Search for the cell housing the specified text and yield its [x, y] center coordinate. 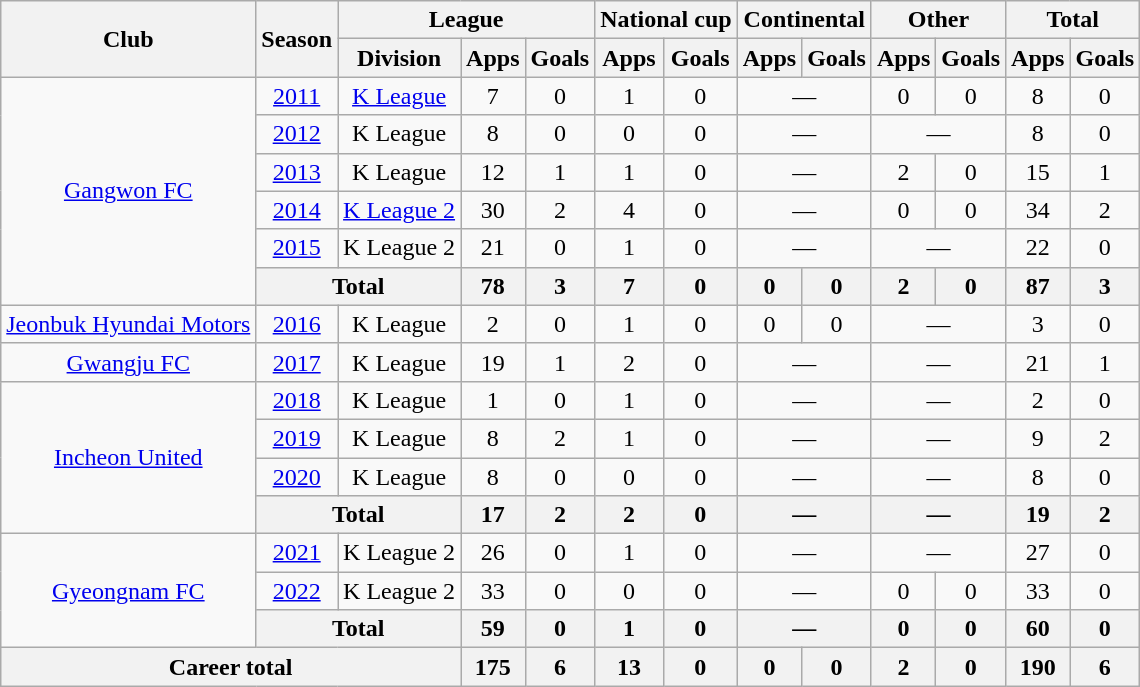
2021 [297, 553]
2015 [297, 248]
22 [1038, 248]
2016 [297, 324]
Division [400, 58]
34 [1038, 210]
Continental [804, 20]
Gwangju FC [128, 362]
Jeonbuk Hyundai Motors [128, 324]
Other [938, 20]
78 [493, 286]
2018 [297, 400]
Season [297, 39]
9 [1038, 438]
National cup [666, 20]
26 [493, 553]
Career total [231, 667]
2020 [297, 477]
Incheon United [128, 457]
2017 [297, 362]
175 [493, 667]
4 [629, 210]
190 [1038, 667]
Club [128, 39]
12 [493, 172]
17 [493, 515]
60 [1038, 629]
59 [493, 629]
13 [629, 667]
2013 [297, 172]
2022 [297, 591]
2014 [297, 210]
Gyeongnam FC [128, 591]
Gangwon FC [128, 191]
2011 [297, 96]
27 [1038, 553]
2012 [297, 134]
2019 [297, 438]
87 [1038, 286]
30 [493, 210]
15 [1038, 172]
League [466, 20]
